Determine the (x, y) coordinate at the center of the cell enclosing the given text.  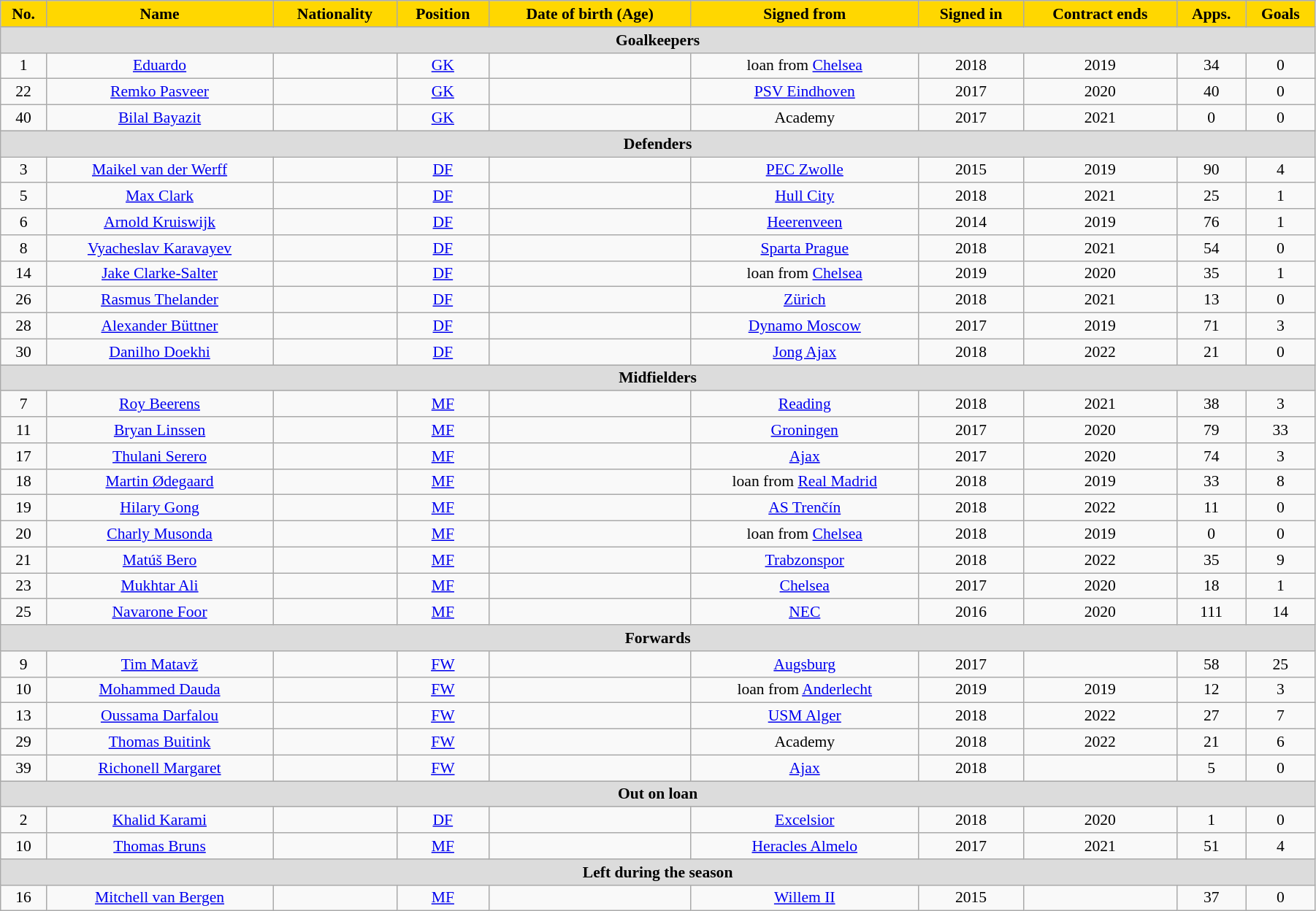
Augsburg (805, 664)
Max Clark (159, 196)
Oussama Darfalou (159, 716)
Name (159, 14)
17 (23, 456)
Eduardo (159, 66)
Left during the season (658, 872)
30 (23, 352)
Rasmus Thelander (159, 300)
Excelsior (805, 820)
Dynamo Moscow (805, 326)
Chelsea (805, 586)
Bilal Bayazit (159, 118)
Matúš Bero (159, 560)
2016 (971, 612)
No. (23, 14)
71 (1211, 326)
76 (1211, 222)
19 (23, 508)
2 (23, 820)
Contract ends (1100, 14)
Vyacheslav Karavayev (159, 248)
90 (1211, 170)
Goals (1280, 14)
34 (1211, 66)
loan from Anderlecht (805, 690)
58 (1211, 664)
Hull City (805, 196)
Signed from (805, 14)
Danilho Doekhi (159, 352)
Position (443, 14)
111 (1211, 612)
Signed in (971, 14)
Khalid Karami (159, 820)
Mitchell van Bergen (159, 898)
Date of birth (Age) (590, 14)
Hilary Gong (159, 508)
20 (23, 534)
Bryan Linssen (159, 430)
Heerenveen (805, 222)
Groningen (805, 430)
Maikel van der Werff (159, 170)
Reading (805, 404)
Trabzonspor (805, 560)
Tim Matavž (159, 664)
22 (23, 92)
PSV Eindhoven (805, 92)
Nationality (334, 14)
loan from Real Madrid (805, 482)
Mukhtar Ali (159, 586)
USM Alger (805, 716)
Heracles Almelo (805, 846)
Martin Ødegaard (159, 482)
Remko Pasveer (159, 92)
Out on loan (658, 794)
Arnold Kruiswijk (159, 222)
51 (1211, 846)
Thulani Serero (159, 456)
Richonell Margaret (159, 768)
37 (1211, 898)
Mohammed Dauda (159, 690)
38 (1211, 404)
16 (23, 898)
26 (23, 300)
Defenders (658, 144)
54 (1211, 248)
Jake Clarke-Salter (159, 274)
NEC (805, 612)
2014 (971, 222)
39 (23, 768)
PEC Zwolle (805, 170)
Roy Beerens (159, 404)
Charly Musonda (159, 534)
74 (1211, 456)
28 (23, 326)
27 (1211, 716)
Zürich (805, 300)
Thomas Bruns (159, 846)
Alexander Büttner (159, 326)
Goalkeepers (658, 40)
Navarone Foor (159, 612)
Forwards (658, 638)
Willem II (805, 898)
Sparta Prague (805, 248)
Midfielders (658, 378)
23 (23, 586)
Thomas Buitink (159, 742)
79 (1211, 430)
29 (23, 742)
AS Trenčín (805, 508)
Jong Ajax (805, 352)
Apps. (1211, 14)
12 (1211, 690)
